For the text-containing cell, return its midpoint in [x, y] coordinate format. 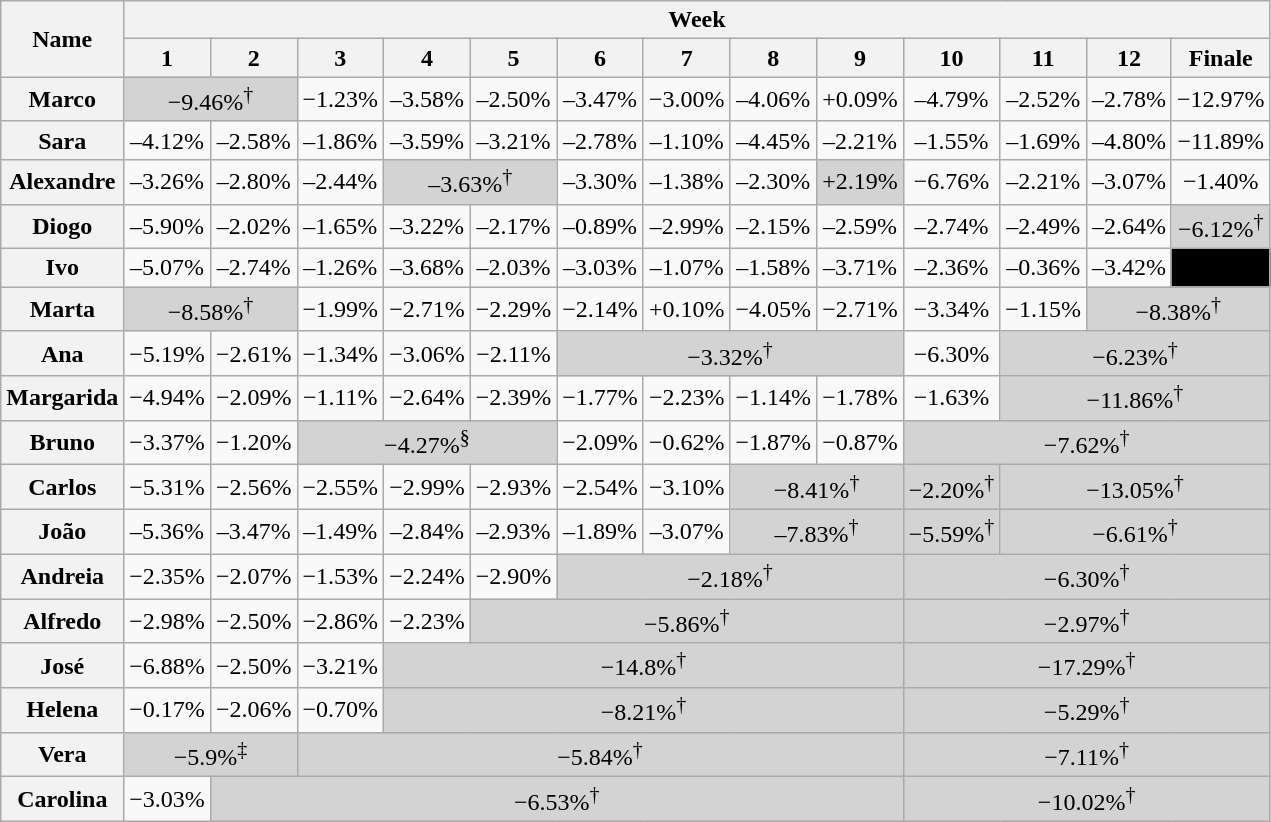
–4.45% [774, 140]
−6.53%† [556, 800]
−6.76% [952, 182]
1 [168, 58]
−2.24% [428, 576]
–3.22% [428, 226]
–5.90% [168, 226]
–0.89% [600, 226]
–1.07% [686, 268]
–3.42% [1128, 268]
–3.26% [168, 182]
6 [600, 58]
−2.93% [514, 488]
−1.23% [340, 100]
Carlos [62, 488]
−2.61% [254, 354]
–2.44% [340, 182]
−5.86%† [686, 622]
Ivo [62, 268]
−1.87% [774, 442]
−1.15% [1044, 310]
−10.02%† [1086, 800]
–2.58% [254, 140]
−1.34% [340, 354]
–0.36% [1044, 268]
–3.59% [428, 140]
–7.83%† [816, 532]
–4.06% [774, 100]
–2.49% [1044, 226]
Alfredo [62, 622]
−3.34% [952, 310]
−9.46%† [210, 100]
−2.39% [514, 398]
−2.99% [428, 488]
–1.26% [340, 268]
–2.17% [514, 226]
–3.30% [600, 182]
−8.41%† [816, 488]
−5.19% [168, 354]
−4.05% [774, 310]
−2.98% [168, 622]
−1.20% [254, 442]
Helena [62, 710]
–1.38% [686, 182]
−6.23%† [1135, 354]
Alexandre [62, 182]
–2.84% [428, 532]
−3.03% [168, 800]
12 [1128, 58]
−1.77% [600, 398]
2 [254, 58]
−1.11% [340, 398]
–3.63%† [470, 182]
−14.8%† [644, 666]
Vera [62, 754]
−4.27%§ [427, 442]
–1.65% [340, 226]
–2.52% [1044, 100]
−2.90% [514, 576]
3 [340, 58]
–1.89% [600, 532]
−2.56% [254, 488]
–2.02% [254, 226]
−2.11% [514, 354]
5 [514, 58]
11 [1044, 58]
−2.35% [168, 576]
Sara [62, 140]
Finale [1220, 58]
−8.58%† [210, 310]
−1.63% [952, 398]
–4.12% [168, 140]
+0.10% [686, 310]
−1.78% [860, 398]
–2.59% [860, 226]
Ana [62, 354]
–1.49% [340, 532]
−8.38%† [1178, 310]
−11.86%† [1135, 398]
−5.31% [168, 488]
–2.64% [1128, 226]
−12.97% [1220, 100]
–3.71% [860, 268]
8 [774, 58]
−3.06% [428, 354]
Margarida [62, 398]
–2.93% [514, 532]
–3.58% [428, 100]
−6.12%† [1220, 226]
–2.30% [774, 182]
−5.9%‡ [210, 754]
–2.99% [686, 226]
−2.29% [514, 310]
–1.10% [686, 140]
−2.20%† [952, 488]
9 [860, 58]
−2.18%† [730, 576]
–2.36% [952, 268]
−2.64% [428, 398]
–1.55% [952, 140]
José [62, 666]
−5.59%† [952, 532]
−2.14% [600, 310]
−11.89% [1220, 140]
Carolina [62, 800]
–1.69% [1044, 140]
–3.21% [514, 140]
−3.10% [686, 488]
Name [62, 39]
−3.32%† [730, 354]
−3.21% [340, 666]
10 [952, 58]
−8.21%† [644, 710]
Diogo [62, 226]
−4.94% [168, 398]
−0.17% [168, 710]
−1.53% [340, 576]
−5.29%† [1086, 710]
−13.05%† [1135, 488]
−17.29%† [1086, 666]
7 [686, 58]
–5.07% [168, 268]
−2.86% [340, 622]
−1.99% [340, 310]
+0.09% [860, 100]
–5.36% [168, 532]
Marta [62, 310]
−0.70% [340, 710]
–2.15% [774, 226]
−6.88% [168, 666]
–4.80% [1128, 140]
−0.62% [686, 442]
Andreia [62, 576]
Marco [62, 100]
−2.97%† [1086, 622]
−7.62%† [1086, 442]
−6.30% [952, 354]
−3.37% [168, 442]
–2.80% [254, 182]
–3.03% [600, 268]
–4.79% [952, 100]
4 [428, 58]
–1.58% [774, 268]
−2.07% [254, 576]
−3.00% [686, 100]
−5.84%† [600, 754]
–3.68% [428, 268]
−2.55% [340, 488]
–2.50% [514, 100]
−6.61%† [1135, 532]
−7.11%† [1086, 754]
−1.40% [1220, 182]
−0.87% [860, 442]
+2.19% [860, 182]
−2.54% [600, 488]
−2.06% [254, 710]
João [62, 532]
–1.86% [340, 140]
Bruno [62, 442]
−1.14% [774, 398]
Week [697, 20]
−6.30%† [1086, 576]
–2.03% [514, 268]
